Locate the cell with the specified text and output its [X, Y] center coordinate. 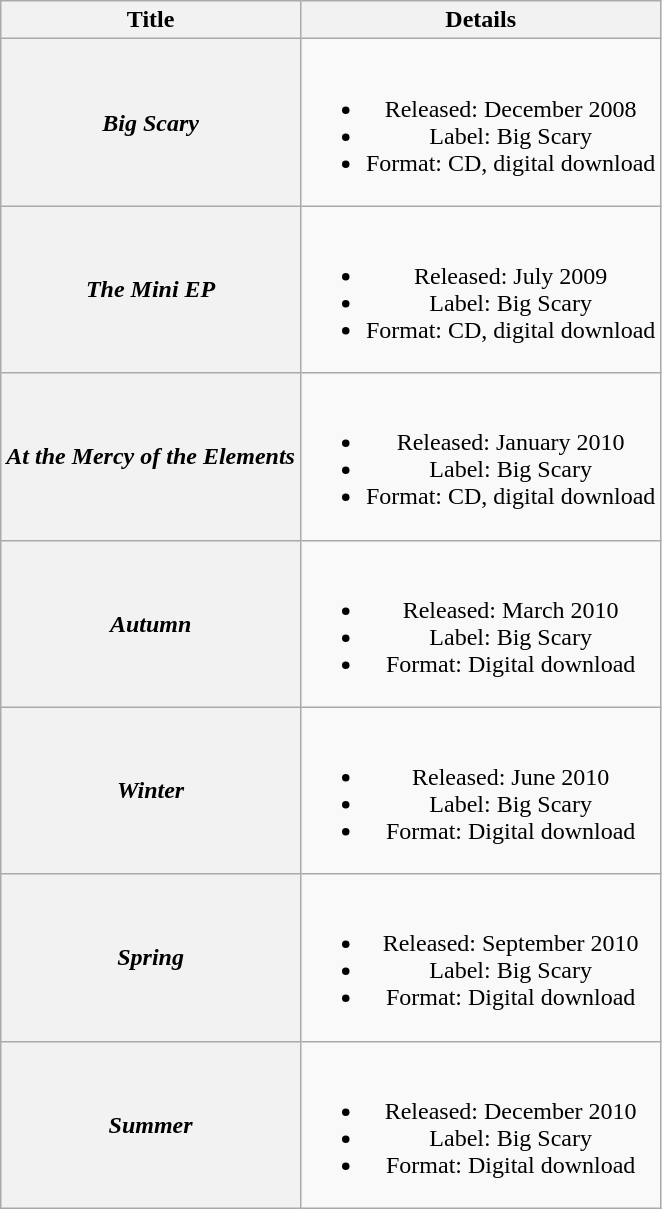
Released: July 2009Label: Big ScaryFormat: CD, digital download [480, 290]
Released: March 2010Label: Big ScaryFormat: Digital download [480, 624]
The Mini EP [151, 290]
Spring [151, 958]
Released: January 2010Label: Big ScaryFormat: CD, digital download [480, 456]
Autumn [151, 624]
Title [151, 20]
Released: September 2010Label: Big ScaryFormat: Digital download [480, 958]
Summer [151, 1124]
Winter [151, 790]
Details [480, 20]
Released: December 2010Label: Big ScaryFormat: Digital download [480, 1124]
Big Scary [151, 122]
Released: June 2010Label: Big ScaryFormat: Digital download [480, 790]
At the Mercy of the Elements [151, 456]
Released: December 2008Label: Big ScaryFormat: CD, digital download [480, 122]
